Search for the cell housing the specified text and yield its (X, Y) center coordinate. 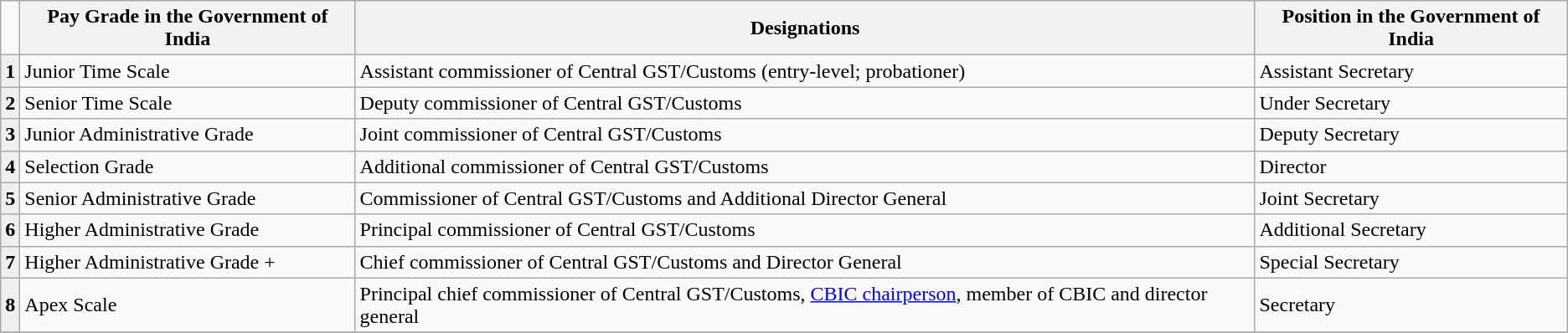
7 (10, 262)
Deputy commissioner of Central GST/Customs (805, 103)
Additional commissioner of Central GST/Customs (805, 166)
Deputy Secretary (1411, 135)
Principal commissioner of Central GST/Customs (805, 230)
Chief commissioner of Central GST/Customs and Director General (805, 262)
Designations (805, 28)
Position in the Government of India (1411, 28)
8 (10, 305)
Senior Administrative Grade (188, 198)
Higher Administrative Grade (188, 230)
Director (1411, 166)
Joint Secretary (1411, 198)
4 (10, 166)
Apex Scale (188, 305)
Assistant commissioner of Central GST/Customs (entry-level; probationer) (805, 71)
Joint commissioner of Central GST/Customs (805, 135)
Principal chief commissioner of Central GST/Customs, CBIC chairperson, member of CBIC and director general (805, 305)
Pay Grade in the Government of India (188, 28)
Additional Secretary (1411, 230)
Special Secretary (1411, 262)
Selection Grade (188, 166)
Under Secretary (1411, 103)
2 (10, 103)
Senior Time Scale (188, 103)
Junior Administrative Grade (188, 135)
Assistant Secretary (1411, 71)
3 (10, 135)
Secretary (1411, 305)
6 (10, 230)
Junior Time Scale (188, 71)
5 (10, 198)
1 (10, 71)
Higher Administrative Grade + (188, 262)
Commissioner of Central GST/Customs and Additional Director General (805, 198)
